Determine the (x, y) coordinate at the center of the cell enclosing the given text.  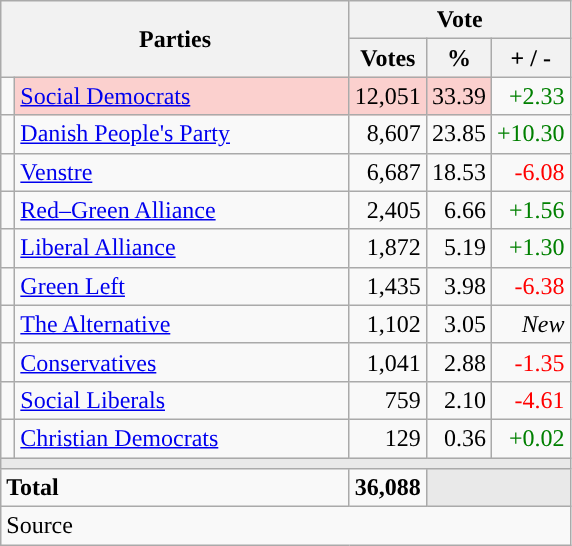
-6.38 (530, 286)
0.36 (458, 438)
Green Left (182, 286)
+1.56 (530, 210)
% (458, 58)
759 (388, 400)
129 (388, 438)
Social Liberals (182, 400)
1,041 (388, 362)
Conservatives (182, 362)
2,405 (388, 210)
+10.30 (530, 134)
1,102 (388, 324)
8,607 (388, 134)
33.39 (458, 96)
Total (176, 488)
Red–Green Alliance (182, 210)
-6.08 (530, 172)
Liberal Alliance (182, 248)
5.19 (458, 248)
+0.02 (530, 438)
Venstre (182, 172)
Parties (176, 39)
23.85 (458, 134)
Social Democrats (182, 96)
3.98 (458, 286)
+ / - (530, 58)
Christian Democrats (182, 438)
Source (286, 526)
6.66 (458, 210)
18.53 (458, 172)
The Alternative (182, 324)
Vote (460, 20)
Votes (388, 58)
1,435 (388, 286)
12,051 (388, 96)
+1.30 (530, 248)
3.05 (458, 324)
6,687 (388, 172)
-4.61 (530, 400)
Danish People's Party (182, 134)
2.88 (458, 362)
2.10 (458, 400)
1,872 (388, 248)
+2.33 (530, 96)
-1.35 (530, 362)
New (530, 324)
36,088 (388, 488)
